Search for the cell housing the specified text and yield its [X, Y] center coordinate. 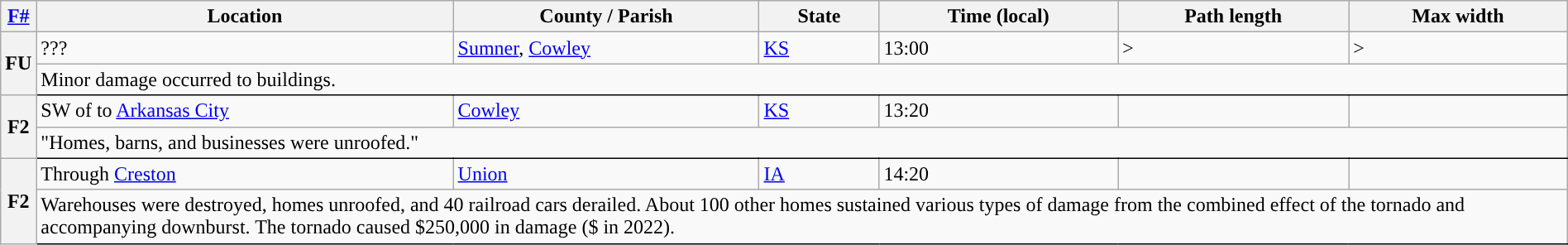
13:00 [999, 48]
State [819, 17]
Minor damage occurred to buildings. [802, 79]
County / Parish [606, 17]
13:20 [999, 111]
Union [606, 174]
??? [245, 48]
"Homes, barns, and businesses were unroofed." [802, 142]
Path length [1234, 17]
F# [18, 17]
Location [245, 17]
Time (local) [999, 17]
14:20 [999, 174]
Cowley [606, 111]
FU [18, 64]
Sumner, Cowley [606, 48]
Max width [1458, 17]
IA [819, 174]
Through Creston [245, 174]
SW of to Arkansas City [245, 111]
